Pinpoint the cell where the given text exists, returning its (x, y) midpoint coordinate. 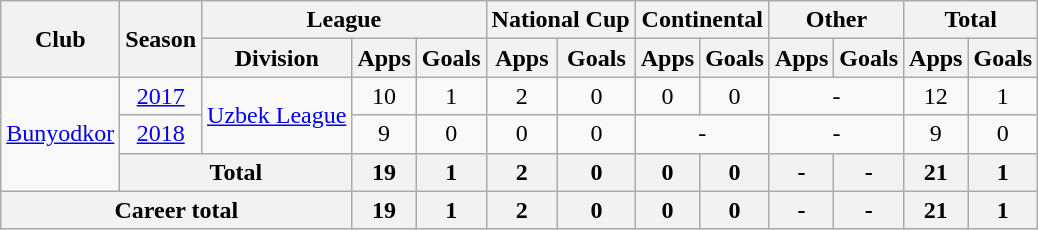
2017 (161, 96)
Bunyodkor (60, 134)
12 (936, 96)
Division (277, 58)
National Cup (560, 20)
Career total (176, 210)
Season (161, 39)
2018 (161, 134)
Other (836, 20)
Uzbek League (277, 115)
Continental (702, 20)
League (344, 20)
10 (384, 96)
Club (60, 39)
